From the cell containing the given text, extract its center point as [x, y] coordinate. 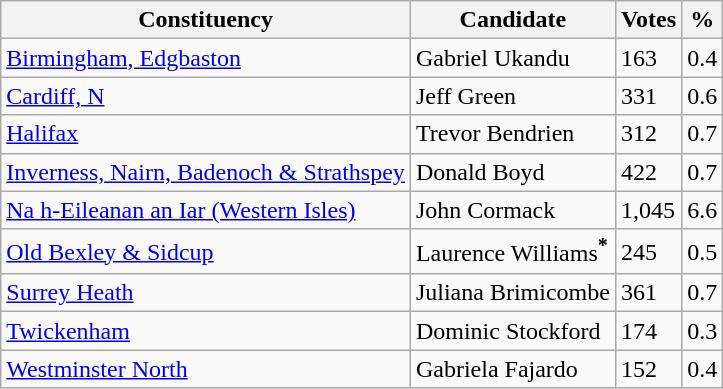
0.3 [702, 331]
Laurence Williams* [512, 252]
6.6 [702, 210]
422 [648, 172]
0.6 [702, 96]
Gabriel Ukandu [512, 58]
Votes [648, 20]
361 [648, 293]
1,045 [648, 210]
Dominic Stockford [512, 331]
Gabriela Fajardo [512, 369]
Na h-Eileanan an Iar (Western Isles) [206, 210]
Cardiff, N [206, 96]
331 [648, 96]
Twickenham [206, 331]
Juliana Brimicombe [512, 293]
Constituency [206, 20]
Halifax [206, 134]
Inverness, Nairn, Badenoch & Strathspey [206, 172]
Old Bexley & Sidcup [206, 252]
152 [648, 369]
Candidate [512, 20]
174 [648, 331]
John Cormack [512, 210]
Trevor Bendrien [512, 134]
312 [648, 134]
Birmingham, Edgbaston [206, 58]
Donald Boyd [512, 172]
163 [648, 58]
Jeff Green [512, 96]
245 [648, 252]
Westminster North [206, 369]
Surrey Heath [206, 293]
0.5 [702, 252]
% [702, 20]
